Locate the cell with the specified text and output its [x, y] center coordinate. 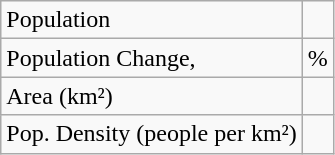
Population Change, [152, 58]
Area (km²) [152, 96]
Population [152, 20]
% [318, 58]
Pop. Density (people per km²) [152, 134]
